Pinpoint the cell where the given text exists, returning its (x, y) midpoint coordinate. 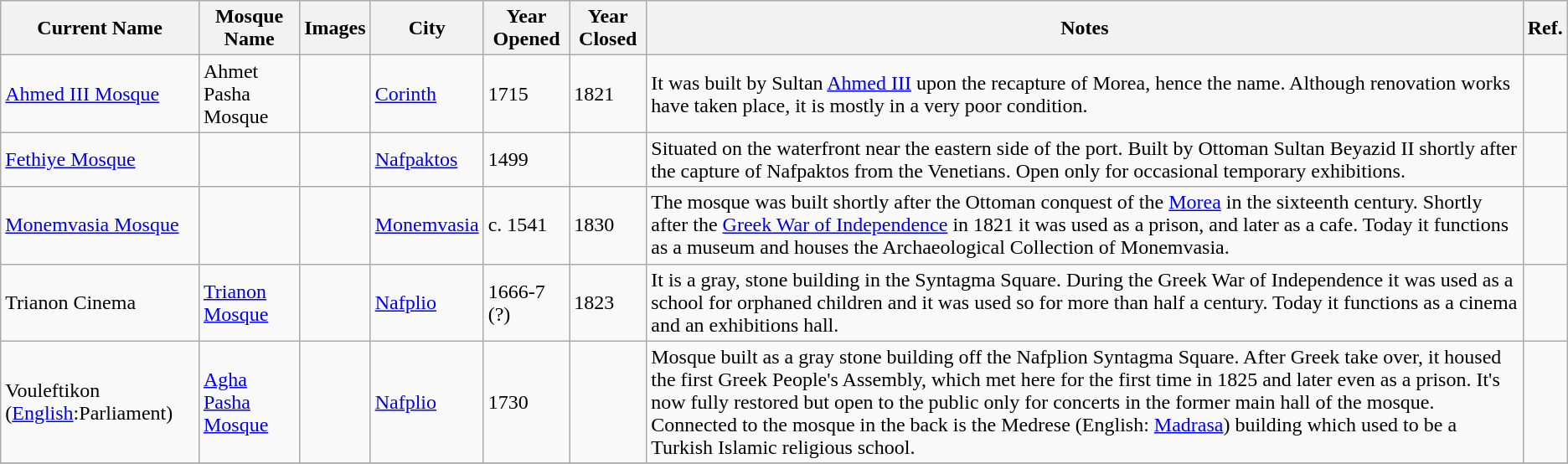
Agha Pasha Mosque (249, 402)
1499 (526, 159)
Current Name (101, 28)
Images (335, 28)
Monemvasia (427, 225)
c. 1541 (526, 225)
Mosque Name (249, 28)
Ahmed III Mosque (101, 94)
Year Closed (608, 28)
Monemvasia Mosque (101, 225)
Notes (1085, 28)
Trianon Cinema (101, 302)
Corinth (427, 94)
Year Opened (526, 28)
Ref. (1545, 28)
1823 (608, 302)
Ahmet Pasha Mosque (249, 94)
1715 (526, 94)
Fethiye Mosque (101, 159)
1730 (526, 402)
1666-7 (?) (526, 302)
City (427, 28)
1830 (608, 225)
Vouleftikon (English:Parliament) (101, 402)
1821 (608, 94)
Trianon Mosque (249, 302)
Nafpaktos (427, 159)
